For the text-containing cell, return its midpoint in (X, Y) coordinate format. 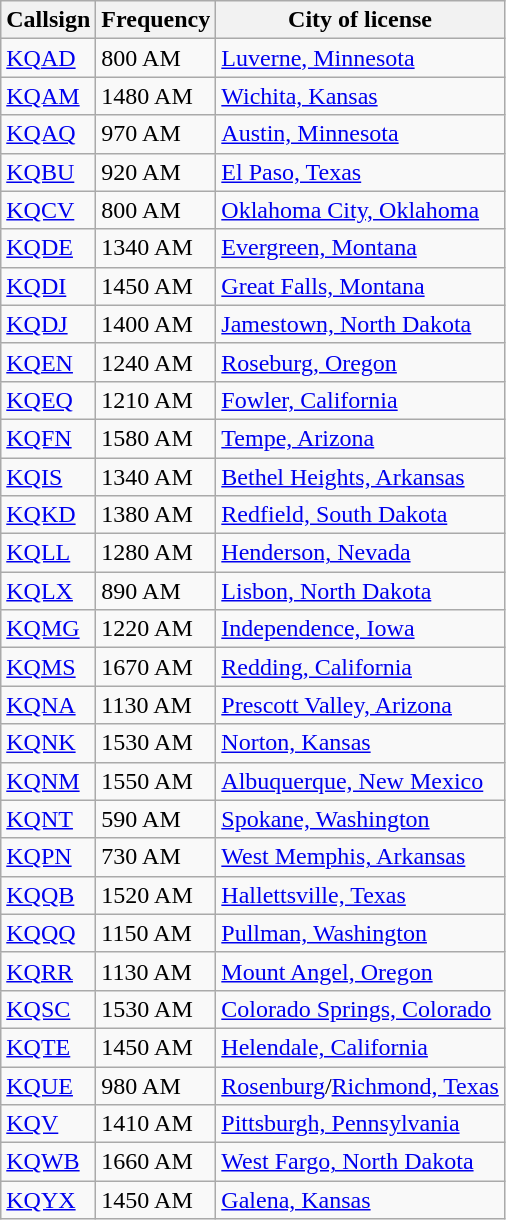
KQEQ (48, 400)
1520 AM (156, 895)
KQNT (48, 819)
KQDE (48, 248)
Great Falls, Montana (360, 286)
1660 AM (156, 1162)
1550 AM (156, 781)
KQKD (48, 515)
Helendale, California (360, 1047)
970 AM (156, 134)
Albuquerque, New Mexico (360, 781)
Colorado Springs, Colorado (360, 1009)
KQLL (48, 553)
KQFN (48, 438)
1670 AM (156, 667)
KQBU (48, 172)
KQTE (48, 1047)
Oklahoma City, Oklahoma (360, 210)
KQWB (48, 1162)
KQIS (48, 477)
KQQQ (48, 933)
KQUE (48, 1085)
1220 AM (156, 629)
Luverne, Minnesota (360, 58)
Lisbon, North Dakota (360, 591)
1280 AM (156, 553)
KQNK (48, 743)
City of license (360, 20)
KQMG (48, 629)
KQPN (48, 857)
Hallettsville, Texas (360, 895)
590 AM (156, 819)
KQNA (48, 705)
Frequency (156, 20)
890 AM (156, 591)
Callsign (48, 20)
KQDJ (48, 324)
Austin, Minnesota (360, 134)
Henderson, Nevada (360, 553)
Mount Angel, Oregon (360, 971)
KQLX (48, 591)
KQCV (48, 210)
KQAQ (48, 134)
Redfield, South Dakota (360, 515)
Prescott Valley, Arizona (360, 705)
Rosenburg/Richmond, Texas (360, 1085)
Pittsburgh, Pennsylvania (360, 1124)
1240 AM (156, 362)
KQMS (48, 667)
Independence, Iowa (360, 629)
Galena, Kansas (360, 1200)
980 AM (156, 1085)
KQEN (48, 362)
1410 AM (156, 1124)
920 AM (156, 172)
1150 AM (156, 933)
1580 AM (156, 438)
KQQB (48, 895)
1480 AM (156, 96)
1400 AM (156, 324)
KQYX (48, 1200)
Roseburg, Oregon (360, 362)
KQV (48, 1124)
KQAM (48, 96)
KQNM (48, 781)
West Fargo, North Dakota (360, 1162)
730 AM (156, 857)
KQSC (48, 1009)
Wichita, Kansas (360, 96)
Redding, California (360, 667)
KQDI (48, 286)
El Paso, Texas (360, 172)
KQRR (48, 971)
Fowler, California (360, 400)
1380 AM (156, 515)
Evergreen, Montana (360, 248)
Norton, Kansas (360, 743)
Bethel Heights, Arkansas (360, 477)
West Memphis, Arkansas (360, 857)
Tempe, Arizona (360, 438)
KQAD (48, 58)
Jamestown, North Dakota (360, 324)
1210 AM (156, 400)
Spokane, Washington (360, 819)
Pullman, Washington (360, 933)
